From the cell containing the given text, extract its center point as [x, y] coordinate. 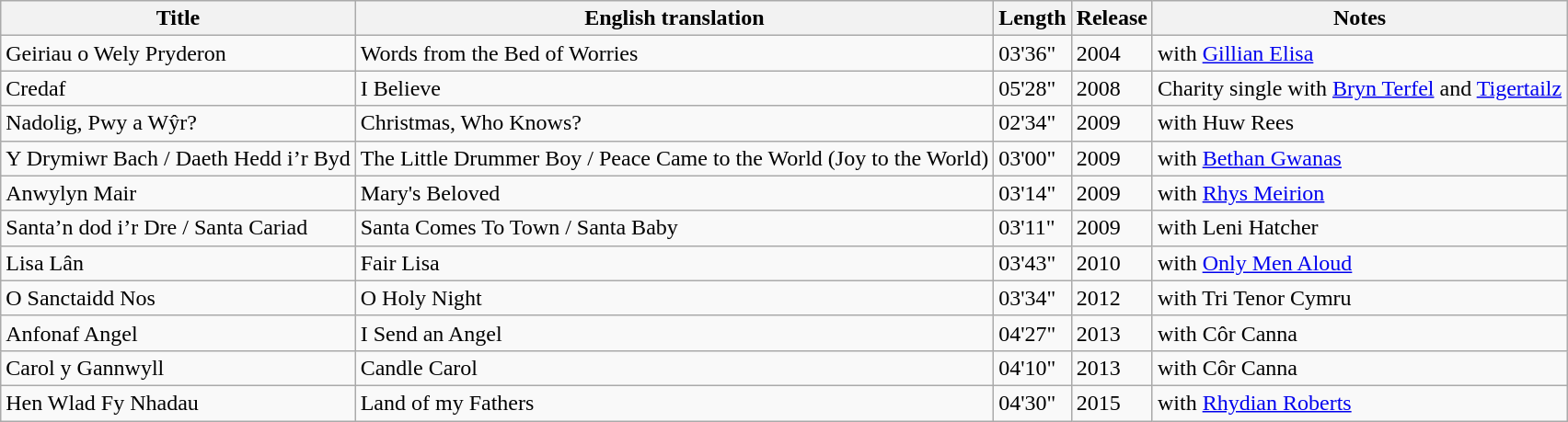
English translation [674, 18]
Words from the Bed of Worries [674, 53]
03'34" [1032, 298]
with Tri Tenor Cymru [1359, 298]
Title [179, 18]
with Rhydian Roberts [1359, 403]
04'30" [1032, 403]
with Leni Hatcher [1359, 228]
with Gillian Elisa [1359, 53]
I Send an Angel [674, 333]
Mary's Beloved [674, 193]
Carol y Gannwyll [179, 368]
2008 [1112, 88]
with Bethan Gwanas [1359, 158]
2004 [1112, 53]
I Believe [674, 88]
Release [1112, 18]
03'00" [1032, 158]
03'11" [1032, 228]
04'27" [1032, 333]
03'36" [1032, 53]
03'43" [1032, 263]
Anfonaf Angel [179, 333]
Santa Comes To Town / Santa Baby [674, 228]
Anwylyn Mair [179, 193]
Santa’n dod i’r Dre / Santa Cariad [179, 228]
with Rhys Meirion [1359, 193]
Hen Wlad Fy Nhadau [179, 403]
Length [1032, 18]
with Only Men Aloud [1359, 263]
The Little Drummer Boy / Peace Came to the World (Joy to the World) [674, 158]
O Holy Night [674, 298]
Nadolig, Pwy a Wŷr? [179, 123]
Fair Lisa [674, 263]
Candle Carol [674, 368]
Charity single with Bryn Terfel and Tigertailz [1359, 88]
Credaf [179, 88]
02'34" [1032, 123]
05'28" [1032, 88]
Christmas, Who Knows? [674, 123]
Geiriau o Wely Pryderon [179, 53]
with Huw Rees [1359, 123]
O Sanctaidd Nos [179, 298]
Land of my Fathers [674, 403]
Notes [1359, 18]
2010 [1112, 263]
03'14" [1032, 193]
Lisa Lân [179, 263]
Y Drymiwr Bach / Daeth Hedd i’r Byd [179, 158]
2015 [1112, 403]
2012 [1112, 298]
04'10" [1032, 368]
